Identify which cell holds the provided text, then report its [X, Y] central coordinate. 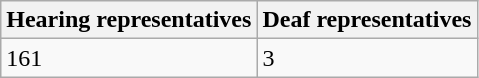
Deaf representatives [367, 20]
Hearing representatives [129, 20]
3 [367, 58]
161 [129, 58]
